Pinpoint the cell where the given text exists, returning its (X, Y) midpoint coordinate. 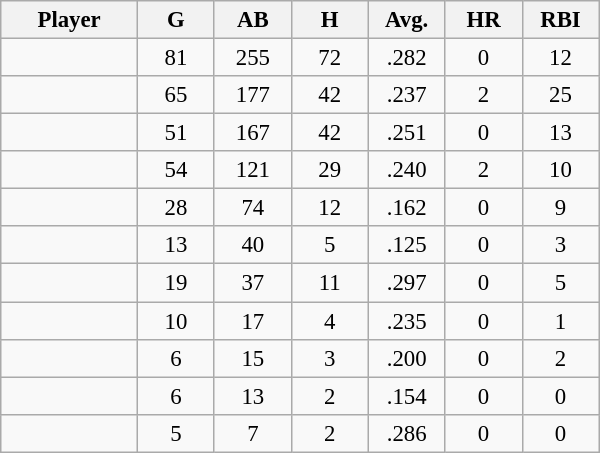
167 (252, 133)
40 (252, 245)
.282 (406, 58)
.162 (406, 208)
7 (252, 433)
.237 (406, 95)
.200 (406, 358)
.235 (406, 321)
54 (176, 170)
AB (252, 20)
15 (252, 358)
4 (330, 321)
RBI (560, 20)
177 (252, 95)
37 (252, 283)
81 (176, 58)
.154 (406, 396)
74 (252, 208)
255 (252, 58)
72 (330, 58)
.251 (406, 133)
25 (560, 95)
9 (560, 208)
G (176, 20)
Player (70, 20)
121 (252, 170)
HR (484, 20)
1 (560, 321)
.125 (406, 245)
29 (330, 170)
Avg. (406, 20)
.286 (406, 433)
65 (176, 95)
.297 (406, 283)
51 (176, 133)
17 (252, 321)
.240 (406, 170)
19 (176, 283)
28 (176, 208)
11 (330, 283)
H (330, 20)
